Return (X, Y) of the center of cell containing provided text 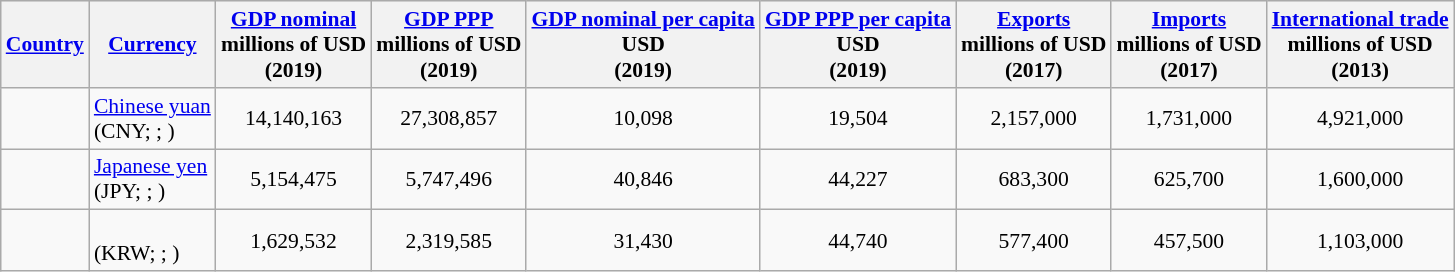
44,740 (858, 240)
19,504 (858, 118)
Country (45, 44)
14,140,163 (294, 118)
Chinese yuan(CNY; ; ) (152, 118)
5,154,475 (294, 180)
GDP PPPmillions of USD(2019) (448, 44)
31,430 (642, 240)
40,846 (642, 180)
577,400 (1034, 240)
Currency (152, 44)
2,157,000 (1034, 118)
1,629,532 (294, 240)
625,700 (1188, 180)
GDP nominalmillions of USD(2019) (294, 44)
1,600,000 (1360, 180)
1,731,000 (1188, 118)
Importsmillions of USD(2017) (1188, 44)
27,308,857 (448, 118)
2,319,585 (448, 240)
4,921,000 (1360, 118)
Japanese yen(JPY; ; ) (152, 180)
457,500 (1188, 240)
44,227 (858, 180)
(KRW; ; ) (152, 240)
1,103,000 (1360, 240)
683,300 (1034, 180)
10,098 (642, 118)
International trademillions of USD(2013) (1360, 44)
Exportsmillions of USD(2017) (1034, 44)
5,747,496 (448, 180)
GDP PPP per capitaUSD(2019) (858, 44)
GDP nominal per capitaUSD(2019) (642, 44)
